Detect which cell encompasses the target text, then output its [X, Y] center coordinate. 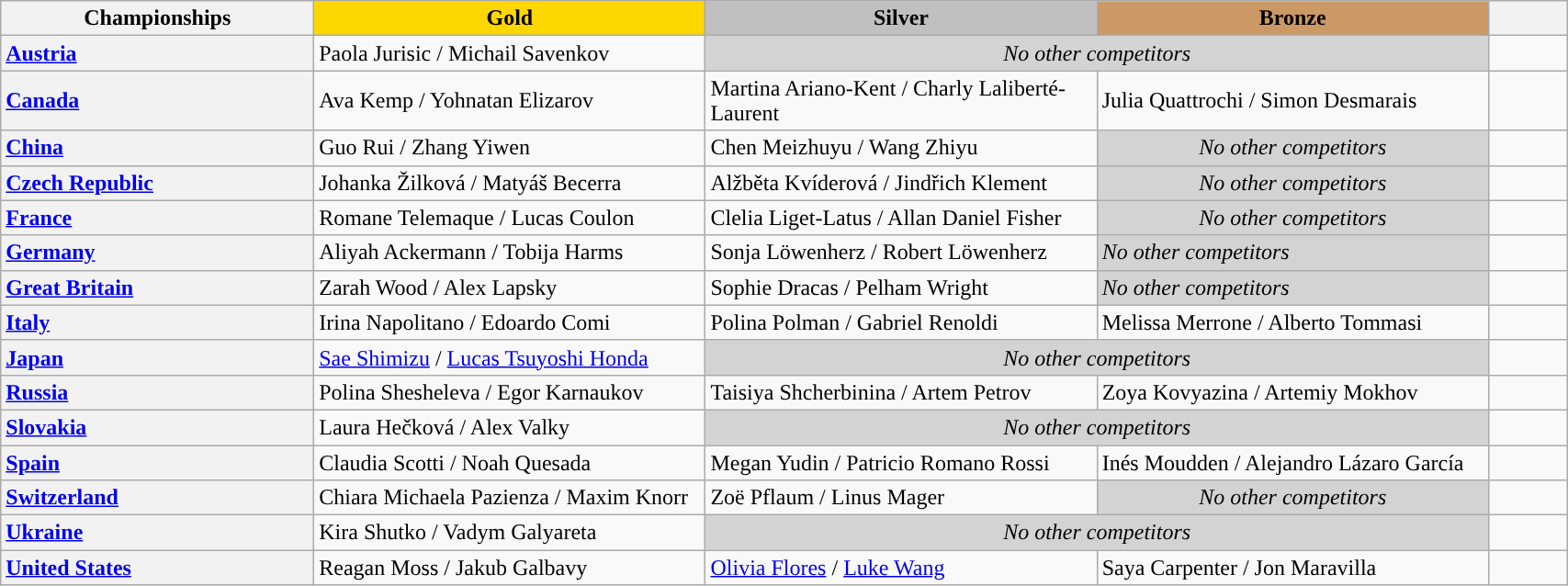
Alžběta Kvíderová / Jindřich Klement [901, 183]
Reagan Moss / Jakub Galbavy [510, 568]
Bronze [1292, 18]
Inés Moudden / Alejandro Lázaro García [1292, 462]
Zoya Kovyazina / Artemiy Mokhov [1292, 392]
Guo Rui / Zhang Yiwen [510, 148]
France [158, 218]
Ukraine [158, 533]
United States [158, 568]
Germany [158, 253]
Megan Yudin / Patricio Romano Rossi [901, 462]
Kira Shutko / Vadym Galyareta [510, 533]
Slovakia [158, 427]
Chiara Michaela Pazienza / Maxim Knorr [510, 498]
Silver [901, 18]
Julia Quattrochi / Simon Desmarais [1292, 101]
Sophie Dracas / Pelham Wright [901, 287]
Gold [510, 18]
Russia [158, 392]
Czech Republic [158, 183]
Laura Hečková / Alex Valky [510, 427]
Zarah Wood / Alex Lapsky [510, 287]
Championships [158, 18]
Paola Jurisic / Michail Savenkov [510, 53]
Romane Telemaque / Lucas Coulon [510, 218]
Japan [158, 357]
Canada [158, 101]
Polina Shesheleva / Egor Karnaukov [510, 392]
Johanka Žilková / Matyáš Becerra [510, 183]
Great Britain [158, 287]
Martina Ariano-Kent / Charly Laliberté-Laurent [901, 101]
Spain [158, 462]
Olivia Flores / Luke Wang [901, 568]
Clelia Liget-Latus / Allan Daniel Fisher [901, 218]
Switzerland [158, 498]
Irina Napolitano / Edoardo Comi [510, 322]
Claudia Scotti / Noah Quesada [510, 462]
Chen Meizhuyu / Wang Zhiyu [901, 148]
Polina Polman / Gabriel Renoldi [901, 322]
Sae Shimizu / Lucas Tsuyoshi Honda [510, 357]
Aliyah Ackermann / Tobija Harms [510, 253]
Saya Carpenter / Jon Maravilla [1292, 568]
Italy [158, 322]
Austria [158, 53]
Sonja Löwenherz / Robert Löwenherz [901, 253]
Melissa Merrone / Alberto Tommasi [1292, 322]
Taisiya Shcherbinina / Artem Petrov [901, 392]
China [158, 148]
Zoë Pflaum / Linus Mager [901, 498]
Ava Kemp / Yohnatan Elizarov [510, 101]
